Return (x, y) of the center of cell containing provided text 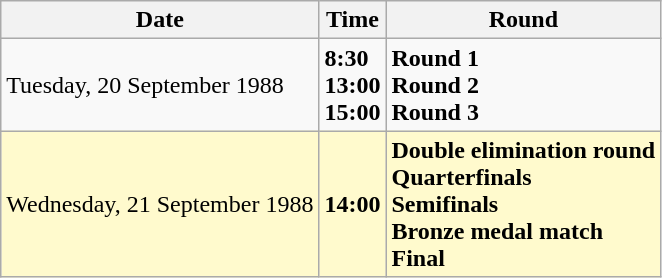
8:3013:0015:00 (352, 85)
Round 1Round 2Round 3 (524, 85)
Time (352, 20)
Date (160, 20)
Round (524, 20)
Double elimination roundQuarterfinalsSemifinalsBronze medal matchFinal (524, 204)
Wednesday, 21 September 1988 (160, 204)
Tuesday, 20 September 1988 (160, 85)
14:00 (352, 204)
